Search for the cell housing the specified text and yield its (x, y) center coordinate. 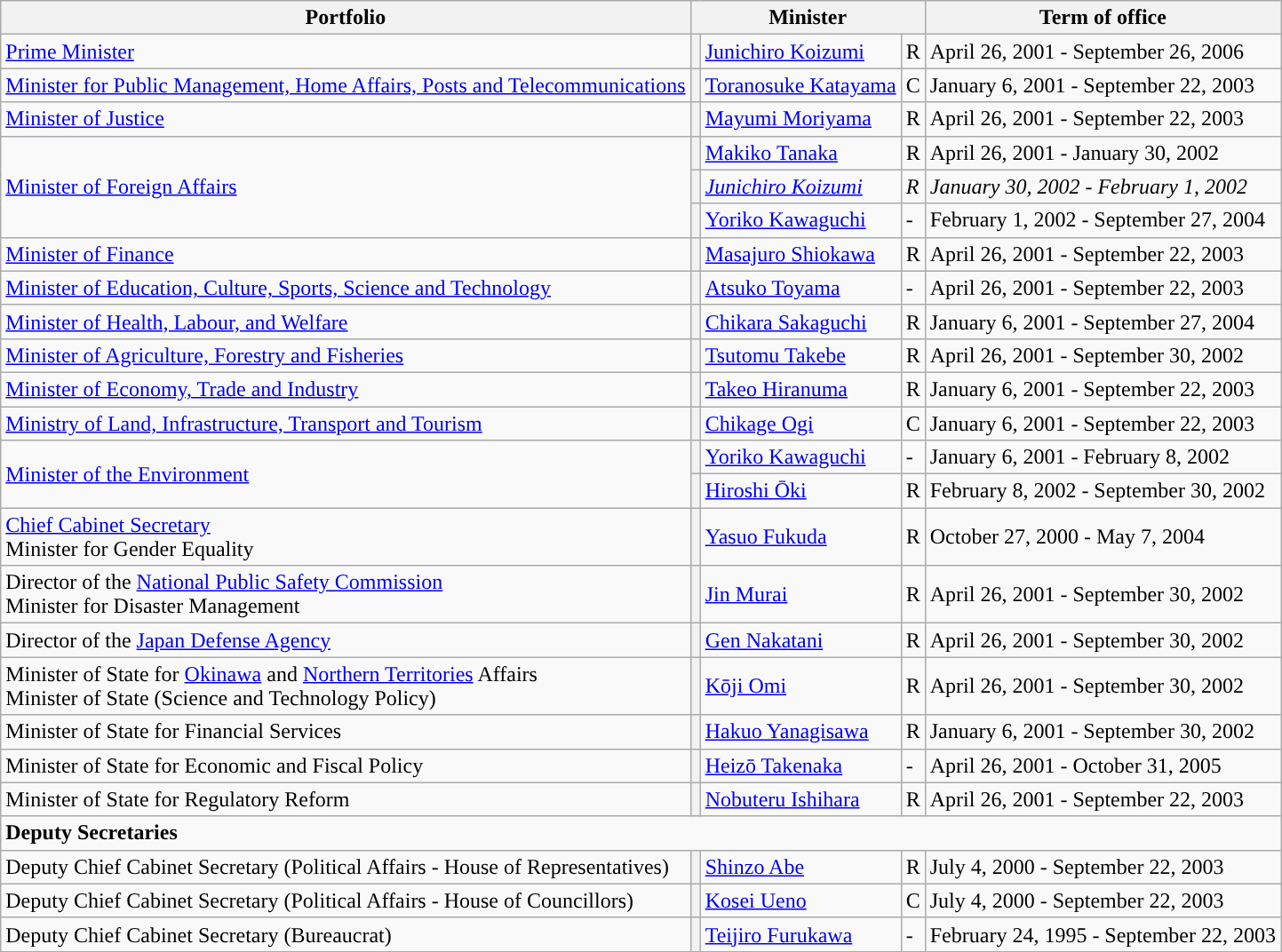
February 1, 2002 - September 27, 2004 (1103, 220)
Kōji Omi (800, 686)
January 30, 2002 - February 1, 2002 (1103, 186)
Deputy Chief Cabinet Secretary (Political Affairs - House of Councillors) (346, 900)
Makiko Tanaka (800, 153)
Hiroshi Ōki (800, 491)
February 24, 1995 - September 22, 2003 (1103, 934)
Minister of Education, Culture, Sports, Science and Technology (346, 288)
January 6, 2001 - February 8, 2002 (1103, 457)
Prime Minister (346, 52)
Atsuko Toyama (800, 288)
Minister of Finance (346, 254)
Term of office (1103, 18)
Chikara Sakaguchi (800, 321)
April 26, 2001 - September 26, 2006 (1103, 52)
Minister of State for Okinawa and Northern Territories Affairs Minister of State (Science and Technology Policy) (346, 686)
Minister of Foreign Affairs (346, 186)
Takeo Hiranuma (800, 389)
Tsutomu Takebe (800, 355)
Minister of Justice (346, 119)
Nobuteru Ishihara (800, 799)
Minister (808, 18)
Minister of Agriculture, Forestry and Fisheries (346, 355)
Heizō Takenaka (800, 766)
Yasuo Fukuda (800, 536)
April 26, 2001 - October 31, 2005 (1103, 766)
Portfolio (346, 18)
Minister of Health, Labour, and Welfare (346, 321)
Director of the National Public Safety Commission Minister for Disaster Management (346, 595)
Minister of State for Economic and Fiscal Policy (346, 766)
January 6, 2001 - September 27, 2004 (1103, 321)
Director of the Japan Defense Agency (346, 640)
February 8, 2002 - September 30, 2002 (1103, 491)
Deputy Chief Cabinet Secretary (Political Affairs - House of Representatives) (346, 867)
Jin Murai (800, 595)
Teijiro Furukawa (800, 934)
Masajuro Shiokawa (800, 254)
Toranosuke Katayama (800, 85)
Hakuo Yanagisawa (800, 732)
Minister of Economy, Trade and Industry (346, 389)
Kosei Ueno (800, 900)
Minister for Public Management, Home Affairs, Posts and Telecommunications (346, 85)
Mayumi Moriyama (800, 119)
Minister of State for Financial Services (346, 732)
Minister of State for Regulatory Reform (346, 799)
October 27, 2000 - May 7, 2004 (1103, 536)
Minister of the Environment (346, 474)
April 26, 2001 - January 30, 2002 (1103, 153)
Deputy Secretaries (641, 833)
Shinzo Abe (800, 867)
Chief Cabinet Secretary Minister for Gender Equality (346, 536)
Deputy Chief Cabinet Secretary (Bureaucrat) (346, 934)
January 6, 2001 - September 30, 2002 (1103, 732)
Ministry of Land, Infrastructure, Transport and Tourism (346, 424)
Gen Nakatani (800, 640)
Chikage Ogi (800, 424)
